Provide the [x, y] coordinate of the cell's center where the given text is located.  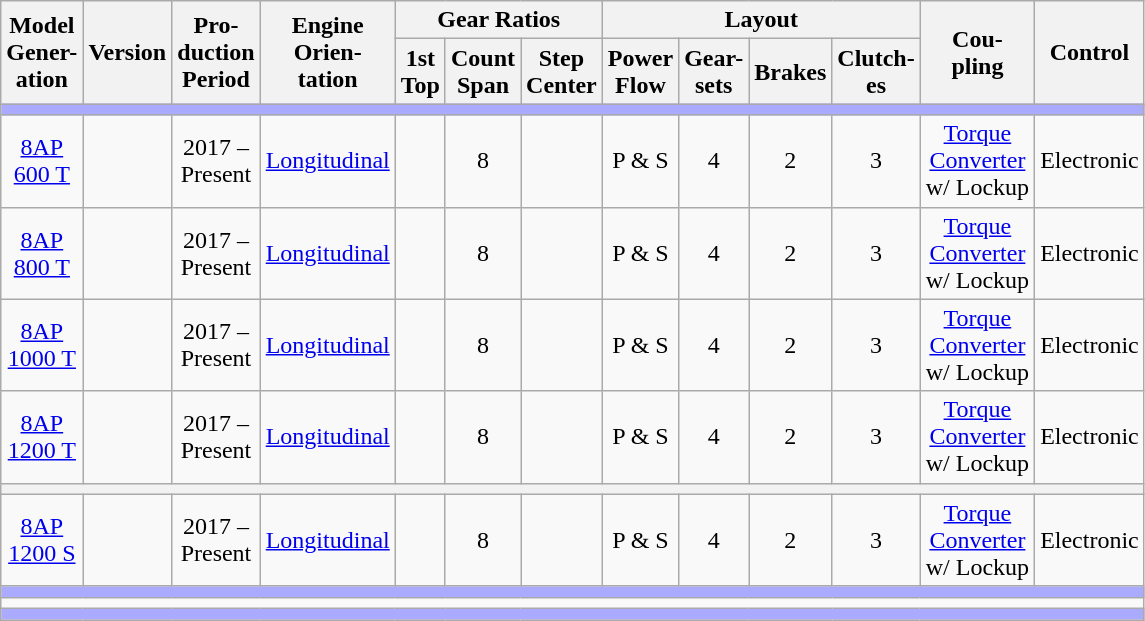
8AP1200 S [42, 540]
EngineOrien-tation [328, 52]
Gear Ratios [498, 20]
CountSpan [482, 72]
8AP800 T [42, 253]
Gear-sets [714, 72]
Version [128, 52]
Control [1090, 52]
PowerFlow [640, 72]
Pro-ductionPeriod [216, 52]
Brakes [790, 72]
ModelGener-ation [42, 52]
1stTop [420, 72]
8AP1000 T [42, 345]
8AP1200 T [42, 437]
Layout [761, 20]
8AP600 T [42, 161]
Cou-pling [977, 52]
StepCenter [562, 72]
Clutch-es [876, 72]
